Provide the [x, y] coordinate of the cell's center where the given text is located.  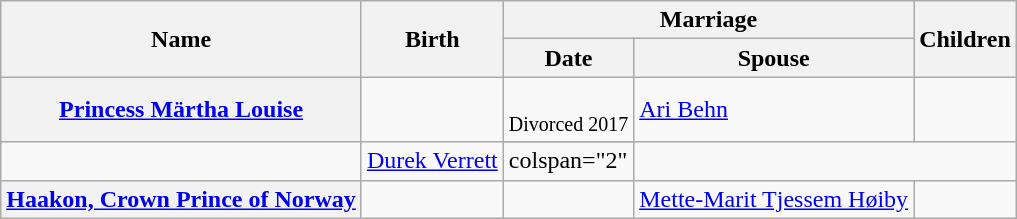
Marriage [708, 20]
Durek Verrett [432, 161]
colspan="2" [568, 161]
Haakon, Crown Prince of Norway [182, 199]
Princess Märtha Louise [182, 110]
Date [568, 58]
Divorced 2017 [568, 110]
Mette-Marit Tjessem Høiby [774, 199]
Ari Behn [774, 110]
Birth [432, 39]
Children [966, 39]
Name [182, 39]
Spouse [774, 58]
